Pinpoint the cell where the given text exists, returning its (X, Y) midpoint coordinate. 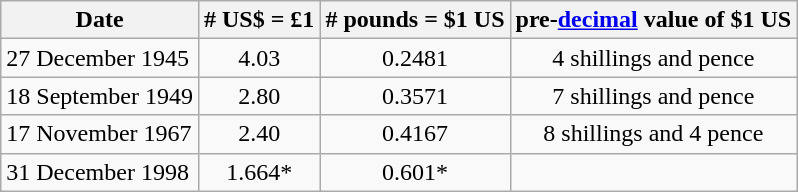
7 shillings and pence (654, 96)
# US$ = £1 (258, 20)
17 November 1967 (100, 134)
2.80 (258, 96)
2.40 (258, 134)
0.601* (415, 172)
4 shillings and pence (654, 58)
18 September 1949 (100, 96)
4.03 (258, 58)
0.4167 (415, 134)
1.664* (258, 172)
0.2481 (415, 58)
0.3571 (415, 96)
31 December 1998 (100, 172)
Date (100, 20)
8 shillings and 4 pence (654, 134)
27 December 1945 (100, 58)
# pounds = $1 US (415, 20)
pre-decimal value of $1 US (654, 20)
